Output the (X, Y) coordinate of the center of the cell containing the given text.  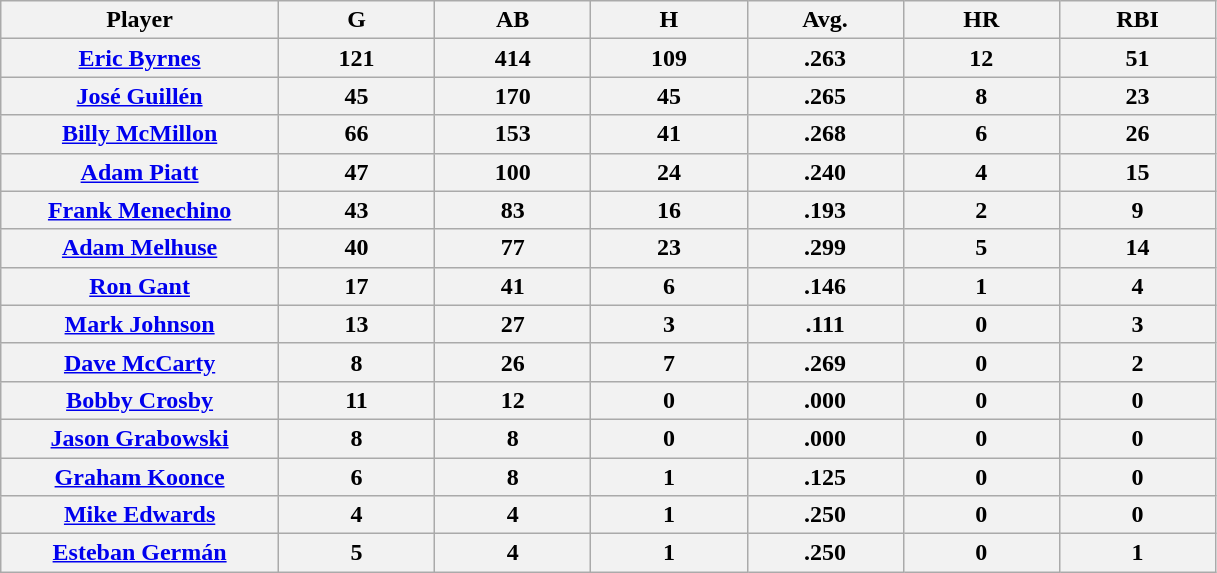
27 (513, 324)
83 (513, 210)
Jason Grabowski (140, 438)
14 (1137, 248)
51 (1137, 58)
Esteban Germán (140, 553)
77 (513, 248)
109 (669, 58)
.299 (825, 248)
121 (356, 58)
15 (1137, 172)
66 (356, 134)
.263 (825, 58)
Avg. (825, 20)
Dave McCarty (140, 362)
.111 (825, 324)
9 (1137, 210)
11 (356, 400)
Adam Piatt (140, 172)
.193 (825, 210)
.265 (825, 96)
13 (356, 324)
414 (513, 58)
.240 (825, 172)
43 (356, 210)
Ron Gant (140, 286)
153 (513, 134)
24 (669, 172)
Eric Byrnes (140, 58)
47 (356, 172)
.146 (825, 286)
Frank Menechino (140, 210)
16 (669, 210)
Graham Koonce (140, 477)
HR (981, 20)
Adam Melhuse (140, 248)
Mark Johnson (140, 324)
.269 (825, 362)
100 (513, 172)
José Guillén (140, 96)
RBI (1137, 20)
7 (669, 362)
G (356, 20)
Billy McMillon (140, 134)
AB (513, 20)
17 (356, 286)
.268 (825, 134)
.125 (825, 477)
Player (140, 20)
170 (513, 96)
40 (356, 248)
H (669, 20)
Mike Edwards (140, 515)
Bobby Crosby (140, 400)
